Scan for the cell matching the given text and deliver its [x, y] coordinate at center. 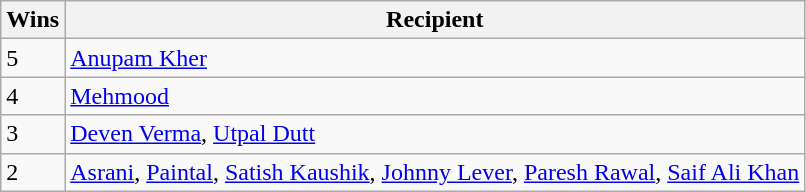
4 [33, 96]
2 [33, 172]
Mehmood [435, 96]
Anupam Kher [435, 58]
5 [33, 58]
3 [33, 134]
Asrani, Paintal, Satish Kaushik, Johnny Lever, Paresh Rawal, Saif Ali Khan [435, 172]
Wins [33, 20]
Deven Verma, Utpal Dutt [435, 134]
Recipient [435, 20]
